Return (x, y) of the center of cell containing provided text 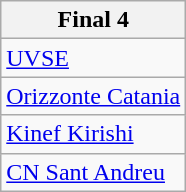
CN Sant Andreu (94, 172)
UVSE (94, 58)
Orizzonte Catania (94, 96)
Final 4 (94, 20)
Kinef Kirishi (94, 134)
